Return the (x, y) coordinate for the center point of the cell that contains the specified text.  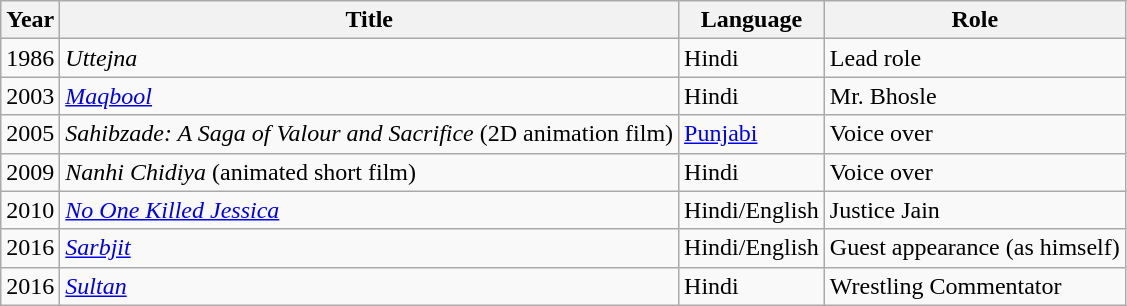
Sarbjit (370, 248)
Punjabi (752, 134)
Lead role (974, 58)
No One Killed Jessica (370, 210)
2005 (30, 134)
2003 (30, 96)
Wrestling Commentator (974, 286)
2009 (30, 172)
Uttejna (370, 58)
Sahibzade: A Saga of Valour and Sacrifice (2D animation film) (370, 134)
Maqbool (370, 96)
Guest appearance (as himself) (974, 248)
Sultan (370, 286)
2010 (30, 210)
Mr. Bhosle (974, 96)
1986 (30, 58)
Nanhi Chidiya (animated short film) (370, 172)
Title (370, 20)
Language (752, 20)
Year (30, 20)
Justice Jain (974, 210)
Role (974, 20)
